Provide the [x, y] coordinate of the cell's center where the given text is located.  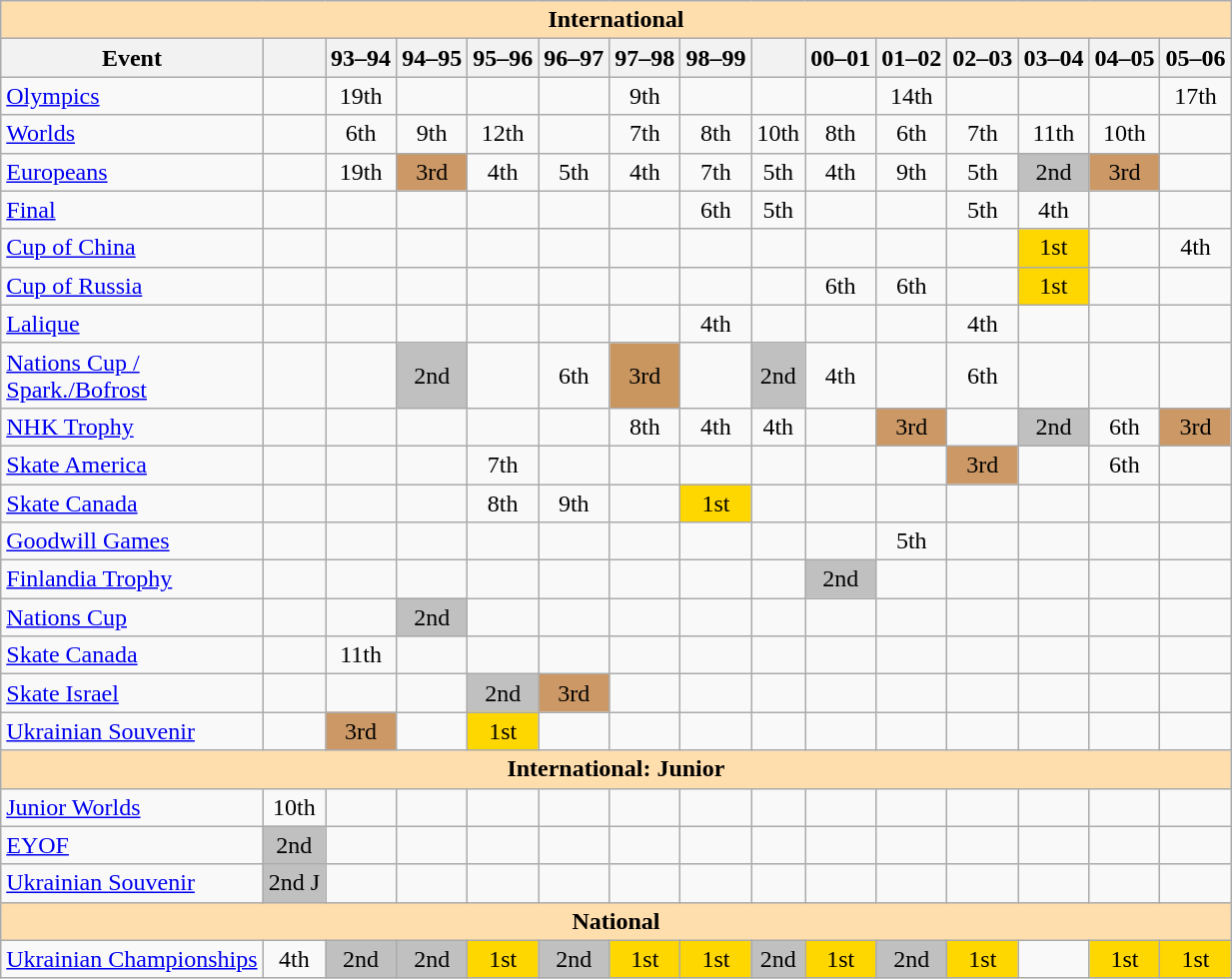
93–94 [362, 58]
Nations Cup [132, 617]
12th [504, 134]
95–96 [504, 58]
17th [1195, 96]
97–98 [645, 58]
14th [911, 96]
Cup of Russia [132, 286]
2nd J [294, 883]
International [616, 20]
Junior Worlds [132, 807]
Goodwill Games [132, 541]
96–97 [574, 58]
Skate Israel [132, 693]
Europeans [132, 172]
04–05 [1125, 58]
Nations Cup /Spark./Bofrost [132, 376]
EYOF [132, 845]
Worlds [132, 134]
98–99 [715, 58]
Event [132, 58]
Finlandia Trophy [132, 579]
03–04 [1053, 58]
05–06 [1195, 58]
NHK Trophy [132, 427]
Olympics [132, 96]
International: Junior [616, 769]
94–95 [432, 58]
01–02 [911, 58]
Cup of China [132, 248]
Lalique [132, 324]
02–03 [983, 58]
Ukrainian Championships [132, 959]
National [616, 921]
Final [132, 210]
Skate America [132, 465]
00–01 [841, 58]
